Extract the [X, Y] coordinate from the center of the cell holding the provided text.  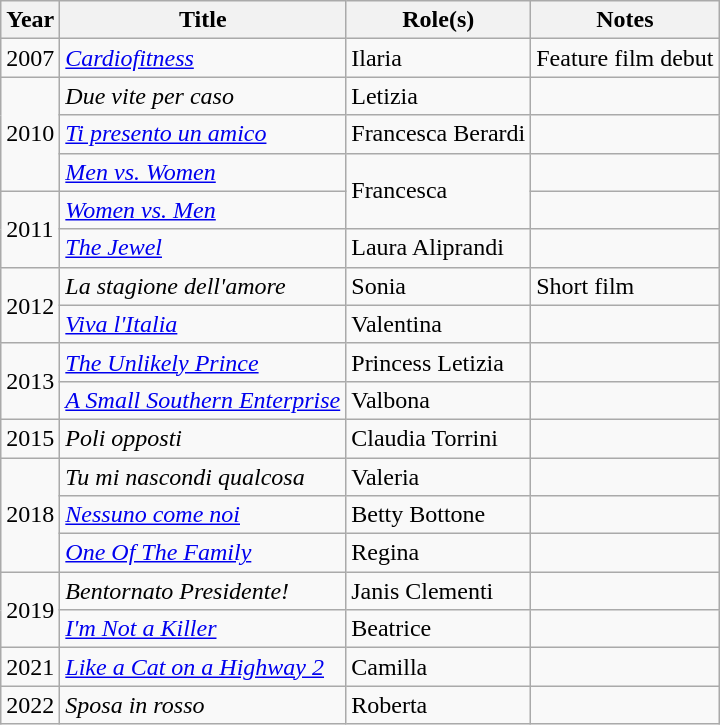
2022 [30, 705]
Camilla [438, 667]
Francesca Berardi [438, 134]
2021 [30, 667]
The Unlikely Prince [203, 362]
Poli opposti [203, 438]
Roberta [438, 705]
Ti presento un amico [203, 134]
Nessuno come noi [203, 515]
Like a Cat on a Highway 2 [203, 667]
2007 [30, 58]
2018 [30, 515]
Year [30, 20]
Claudia Torrini [438, 438]
One Of The Family [203, 553]
Valentina [438, 324]
Beatrice [438, 629]
Men vs. Women [203, 172]
Bentornato Presidente! [203, 591]
Regina [438, 553]
Valeria [438, 477]
2012 [30, 305]
Laura Aliprandi [438, 248]
The Jewel [203, 248]
Ilaria [438, 58]
Women vs. Men [203, 210]
Letizia [438, 96]
La stagione dell'amore [203, 286]
2011 [30, 229]
I'm Not a Killer [203, 629]
Tu mi nascondi qualcosa [203, 477]
2010 [30, 134]
Short film [625, 286]
Role(s) [438, 20]
Valbona [438, 400]
Title [203, 20]
A Small Southern Enterprise [203, 400]
Due vite per caso [203, 96]
Francesca [438, 191]
Viva l'Italia [203, 324]
Betty Bottone [438, 515]
Sonia [438, 286]
Feature film debut [625, 58]
2015 [30, 438]
Notes [625, 20]
2013 [30, 381]
Janis Clementi [438, 591]
Princess Letizia [438, 362]
2019 [30, 610]
Cardiofitness [203, 58]
Sposa in rosso [203, 705]
